Extract the (x, y) coordinate from the center of the cell holding the provided text.  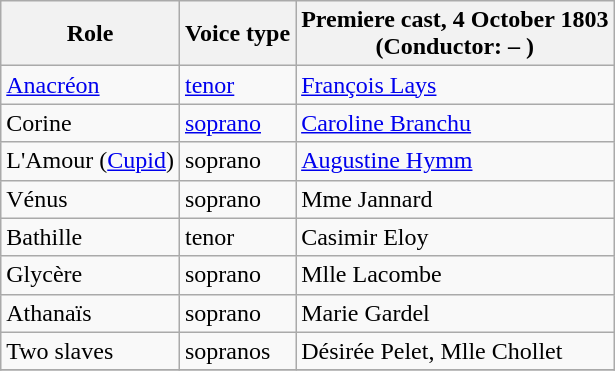
Désirée Pelet, Mlle Chollet (455, 351)
Mme Jannard (455, 199)
Two slaves (90, 351)
Bathille (90, 237)
Casimir Eloy (455, 237)
Corine (90, 123)
Augustine Hymm (455, 161)
Athanaïs (90, 313)
François Lays (455, 85)
Premiere cast, 4 October 1803(Conductor: – ) (455, 34)
Anacréon (90, 85)
Caroline Branchu (455, 123)
Role (90, 34)
L'Amour (Cupid) (90, 161)
Mlle Lacombe (455, 275)
Glycère (90, 275)
sopranos (237, 351)
Marie Gardel (455, 313)
Vénus (90, 199)
Voice type (237, 34)
